Scan for the cell matching the given text and deliver its (X, Y) coordinate at center. 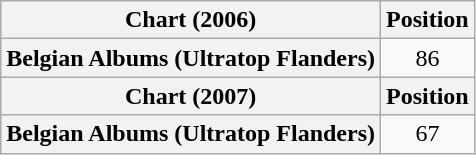
67 (428, 134)
86 (428, 58)
Chart (2007) (191, 96)
Chart (2006) (191, 20)
